Output the [x, y] coordinate of the center of the cell containing the given text.  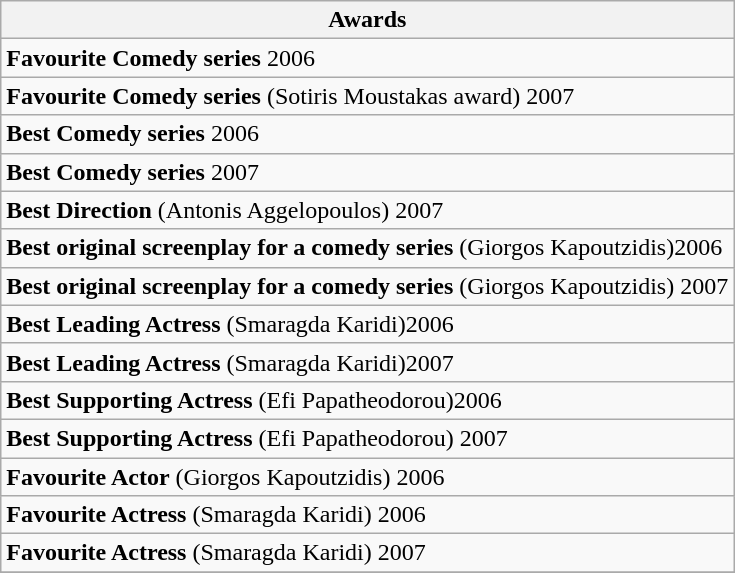
Best Leading Actress (Smaragda Karidi)2006 [368, 324]
Best original screenplay for a comedy series (Giorgos Kapoutzidis) 2007 [368, 286]
Favourite Comedy series 2006 [368, 58]
Best Leading Actress (Smaragda Karidi)2007 [368, 362]
Favourite Actress (Smaragda Karidi) 2006 [368, 515]
Favourite Actor (Giorgos Kapoutzidis) 2006 [368, 477]
Best original screenplay for a comedy series (Giorgos Kapoutzidis)2006 [368, 248]
Best Comedy series 2007 [368, 172]
Best Comedy series 2006 [368, 134]
Favourite Actress (Smaragda Karidi) 2007 [368, 553]
Favourite Comedy series (Sotiris Moustakas award) 2007 [368, 96]
Awards [368, 20]
Best Direction (Antonis Aggelopoulos) 2007 [368, 210]
Best Supporting Actress (Efi Papatheodorou) 2007 [368, 438]
Best Supporting Actress (Efi Papatheodorou)2006 [368, 400]
